For the text-containing cell, return its midpoint in [X, Y] coordinate format. 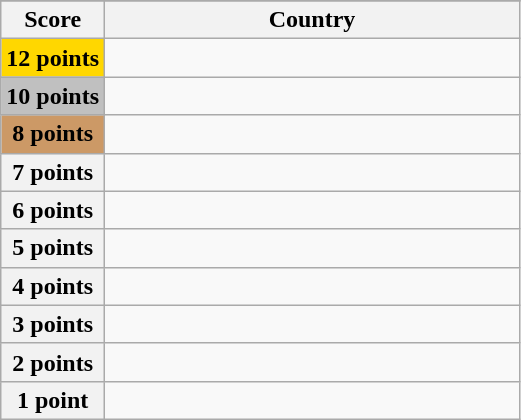
4 points [53, 286]
2 points [53, 362]
6 points [53, 210]
1 point [53, 400]
5 points [53, 248]
3 points [53, 324]
Country [312, 20]
10 points [53, 96]
8 points [53, 134]
12 points [53, 58]
Score [53, 20]
7 points [53, 172]
